Identify which cell holds the provided text, then report its [x, y] central coordinate. 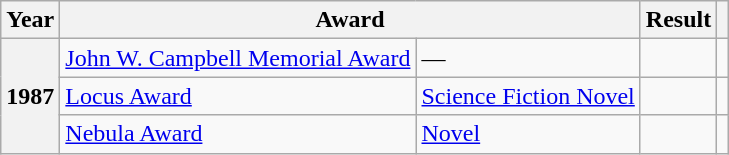
— [528, 58]
Year [30, 20]
Locus Award [238, 96]
Result [678, 20]
Novel [528, 134]
1987 [30, 96]
John W. Campbell Memorial Award [238, 58]
Science Fiction Novel [528, 96]
Award [350, 20]
Nebula Award [238, 134]
